Scan for the cell matching the given text and deliver its (x, y) coordinate at center. 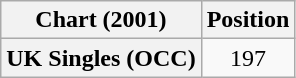
197 (248, 58)
Chart (2001) (101, 20)
UK Singles (OCC) (101, 58)
Position (248, 20)
